Determine the [X, Y] coordinate at the center of the cell enclosing the given text.  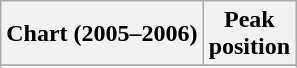
Peakposition [249, 34]
Chart (2005–2006) [102, 34]
